Identify which cell holds the provided text, then report its (X, Y) central coordinate. 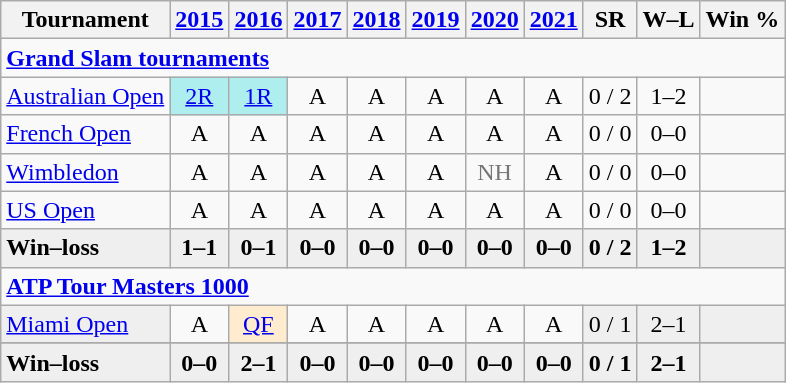
2020 (494, 20)
ATP Tour Masters 1000 (393, 286)
0–1 (258, 248)
Tournament (86, 20)
Miami Open (86, 324)
Australian Open (86, 96)
QF (258, 324)
1–1 (200, 248)
2015 (200, 20)
2021 (554, 20)
2016 (258, 20)
1R (258, 96)
2018 (376, 20)
Win % (742, 20)
SR (610, 20)
2R (200, 96)
Grand Slam tournaments (393, 58)
W–L (668, 20)
2019 (436, 20)
US Open (86, 210)
2017 (318, 20)
NH (494, 172)
Wimbledon (86, 172)
French Open (86, 134)
